Return [X, Y] of the center of cell containing provided text 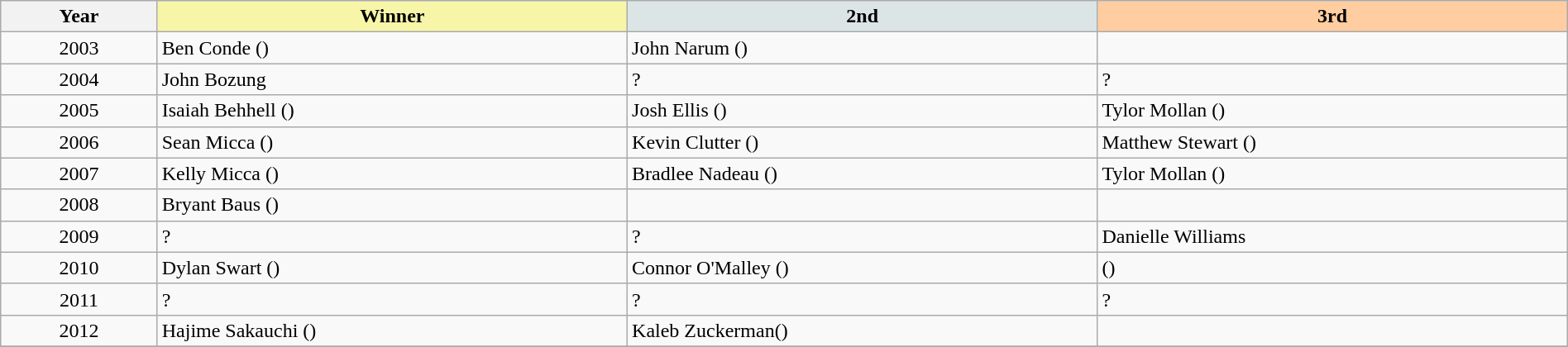
Winner [392, 17]
Dylan Swart () [392, 268]
John Narum () [863, 48]
Kevin Clutter () [863, 142]
3rd [1332, 17]
Connor O'Malley () [863, 268]
John Bozung [392, 79]
Ben Conde () [392, 48]
Josh Ellis () [863, 111]
Hajime Sakauchi () [392, 330]
Year [79, 17]
Sean Micca () [392, 142]
2004 [79, 79]
2009 [79, 236]
Bryant Baus () [392, 205]
2011 [79, 299]
Isaiah Behhell () [392, 111]
Matthew Stewart () [1332, 142]
2007 [79, 173]
2nd [863, 17]
Kelly Micca () [392, 173]
2010 [79, 268]
2008 [79, 205]
Kaleb Zuckerman() [863, 330]
2003 [79, 48]
() [1332, 268]
Danielle Williams [1332, 236]
2006 [79, 142]
2005 [79, 111]
2012 [79, 330]
Bradlee Nadeau () [863, 173]
